Extract the (X, Y) coordinate from the center of the cell holding the provided text.  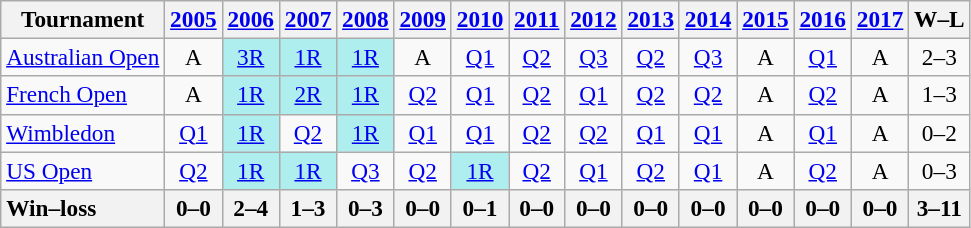
0–2 (940, 133)
2013 (650, 19)
US Open (83, 170)
W–L (940, 19)
2016 (822, 19)
Wimbledon (83, 133)
3–11 (940, 208)
0–1 (480, 208)
2–3 (940, 57)
2R (308, 95)
2007 (308, 19)
2006 (250, 19)
2008 (366, 19)
2015 (766, 19)
2017 (880, 19)
Win–loss (83, 208)
2011 (537, 19)
2014 (708, 19)
Tournament (83, 19)
French Open (83, 95)
2009 (422, 19)
2010 (480, 19)
2012 (594, 19)
Australian Open (83, 57)
2005 (194, 19)
3R (250, 57)
2–4 (250, 208)
